Identify which cell holds the provided text, then report its (x, y) central coordinate. 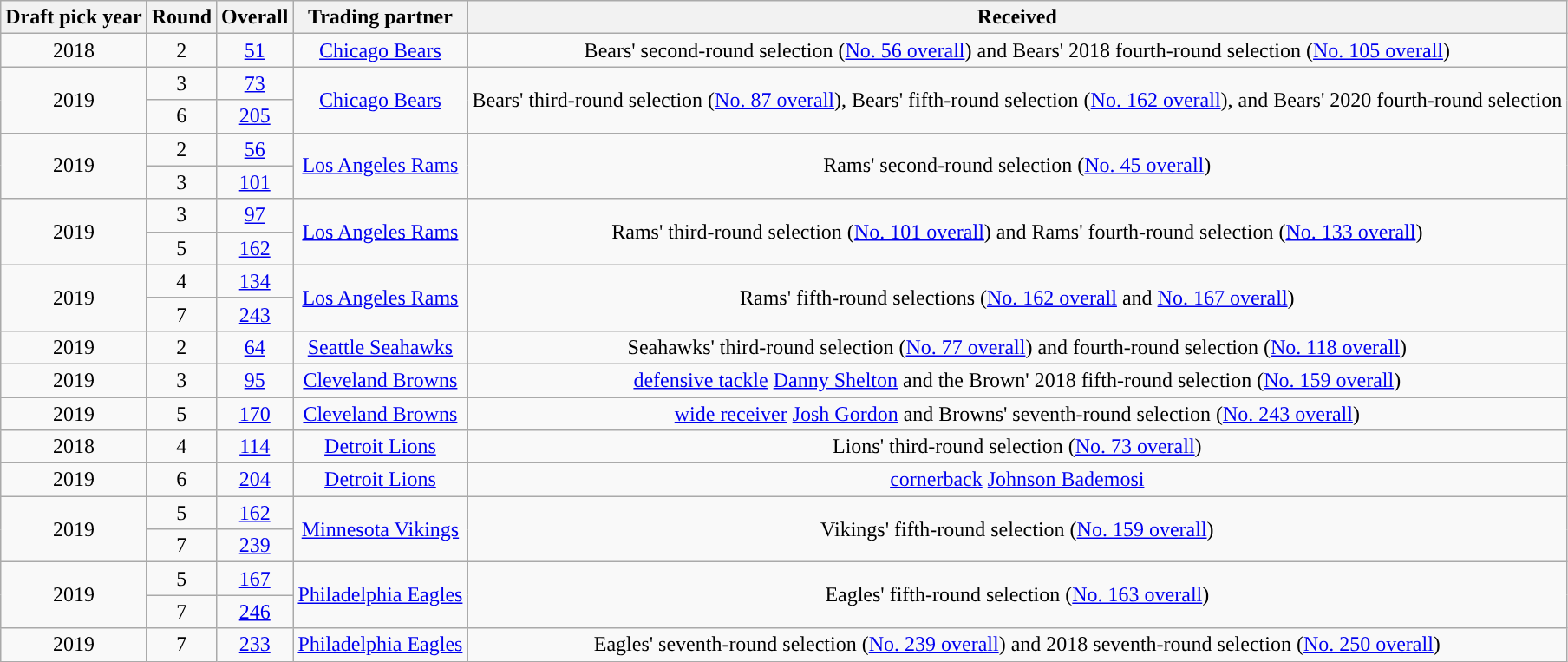
Vikings' fifth-round selection (No. 159 overall) (1017, 529)
73 (255, 83)
233 (255, 645)
Bears' second-round selection (No. 56 overall) and Bears' 2018 fourth-round selection (No. 105 overall) (1017, 50)
Overall (255, 17)
134 (255, 281)
64 (255, 347)
Bears' third-round selection (No. 87 overall), Bears' fifth-round selection (No. 162 overall), and Bears' 2020 fourth-round selection (1017, 100)
Seahawks' third-round selection (No. 77 overall) and fourth-round selection (No. 118 overall) (1017, 347)
Rams' second-round selection (No. 45 overall) (1017, 166)
246 (255, 612)
Round (181, 17)
Received (1017, 17)
Rams' third-round selection (No. 101 overall) and Rams' fourth-round selection (No. 133 overall) (1017, 232)
97 (255, 215)
Draft pick year (74, 17)
204 (255, 480)
Seattle Seahawks (380, 347)
239 (255, 546)
243 (255, 314)
167 (255, 579)
Minnesota Vikings (380, 529)
cornerback Johnson Bademosi (1017, 480)
Eagles' fifth-round selection (No. 163 overall) (1017, 595)
Trading partner (380, 17)
56 (255, 149)
101 (255, 182)
51 (255, 50)
wide receiver Josh Gordon and Browns' seventh-round selection (No. 243 overall) (1017, 414)
Lions' third-round selection (No. 73 overall) (1017, 447)
Eagles' seventh-round selection (No. 239 overall) and 2018 seventh-round selection (No. 250 overall) (1017, 645)
Rams' fifth-round selections (No. 162 overall and No. 167 overall) (1017, 298)
114 (255, 447)
170 (255, 414)
defensive tackle Danny Shelton and the Brown' 2018 fifth-round selection (No. 159 overall) (1017, 380)
205 (255, 116)
95 (255, 380)
